Scan for the cell matching the given text and deliver its (x, y) coordinate at center. 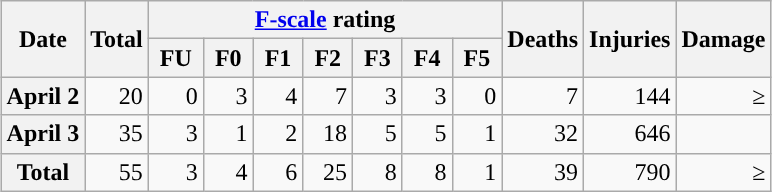
39 (543, 172)
144 (630, 96)
F4 (427, 58)
April 3 (43, 134)
2 (278, 134)
32 (543, 134)
25 (328, 172)
F0 (228, 58)
790 (630, 172)
646 (630, 134)
6 (278, 172)
Date (43, 39)
F1 (278, 58)
F2 (328, 58)
April 2 (43, 96)
20 (117, 96)
35 (117, 134)
F5 (477, 58)
55 (117, 172)
Damage (724, 39)
FU (176, 58)
Deaths (543, 39)
Injuries (630, 39)
18 (328, 134)
F-scale rating (324, 20)
F3 (378, 58)
